Return the (X, Y) coordinate for the center point of the cell that contains the specified text.  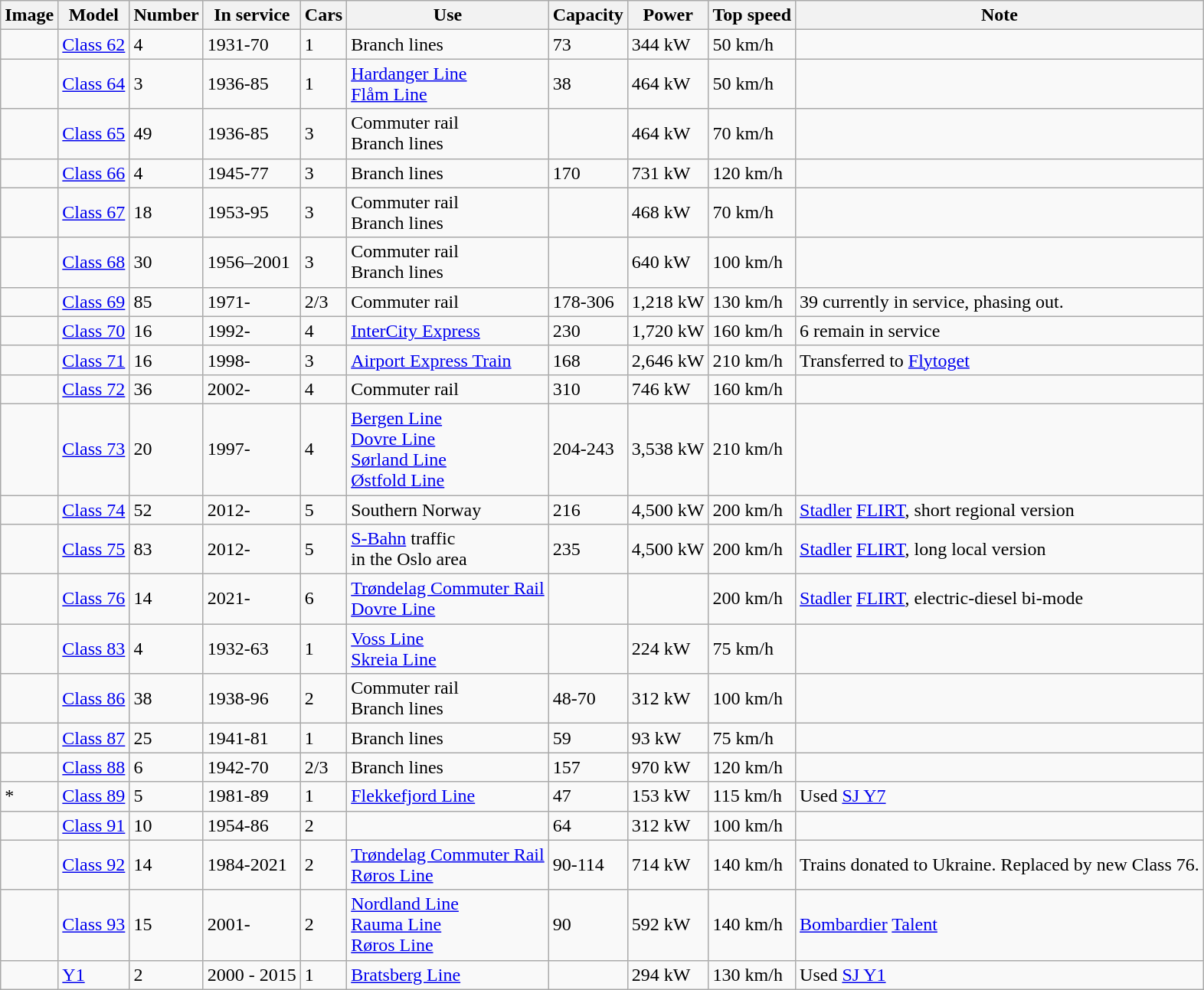
59 (588, 738)
224 kW (668, 649)
Image (29, 15)
In service (251, 15)
30 (166, 262)
64 (588, 825)
310 (588, 389)
Transferred to Flytoget (1000, 360)
1953-95 (251, 213)
73 (588, 44)
746 kW (668, 389)
2002- (251, 389)
Class 76 (93, 599)
1,218 kW (668, 302)
2000 - 2015 (251, 975)
Class 68 (93, 262)
36 (166, 389)
216 (588, 509)
39 currently in service, phasing out. (1000, 302)
1941-81 (251, 738)
90-114 (588, 865)
93 kW (668, 738)
Class 93 (93, 925)
Class 75 (93, 550)
178-306 (588, 302)
18 (166, 213)
Y1 (93, 975)
Note (1000, 15)
Southern Norway (448, 509)
Class 70 (93, 331)
235 (588, 550)
48-70 (588, 698)
Voss LineSkreia Line (448, 649)
10 (166, 825)
230 (588, 331)
Class 74 (93, 509)
294 kW (668, 975)
Stadler FLIRT, long local version (1000, 550)
Bergen LineDovre LineSørland LineØstfold Line (448, 449)
90 (588, 925)
InterCity Express (448, 331)
1945-77 (251, 173)
1997- (251, 449)
Nordland LineRauma LineRøros Line (448, 925)
714 kW (668, 865)
Class 73 (93, 449)
* (29, 796)
Stadler FLIRT, electric-diesel bi-mode (1000, 599)
2,646 kW (668, 360)
592 kW (668, 925)
Top speed (752, 15)
970 kW (668, 767)
Trøndelag Commuter RailRøros Line (448, 865)
Bratsberg Line (448, 975)
Class 66 (93, 173)
731 kW (668, 173)
Cars (323, 15)
Power (668, 15)
Airport Express Train (448, 360)
Use (448, 15)
Class 89 (93, 796)
25 (166, 738)
Class 87 (93, 738)
Trøndelag Commuter RailDovre Line (448, 599)
Class 65 (93, 133)
2001- (251, 925)
Stadler FLIRT, short regional version (1000, 509)
1,720 kW (668, 331)
Class 71 (93, 360)
Class 72 (93, 389)
52 (166, 509)
1971- (251, 302)
Trains donated to Ukraine. Replaced by new Class 76. (1000, 865)
168 (588, 360)
153 kW (668, 796)
Class 88 (93, 767)
49 (166, 133)
Class 91 (93, 825)
Used SJ Y1 (1000, 975)
2021- (251, 599)
Flekkefjord Line (448, 796)
Class 92 (93, 865)
6 remain in service (1000, 331)
Bombardier Talent (1000, 925)
170 (588, 173)
640 kW (668, 262)
1932-63 (251, 649)
Used SJ Y7 (1000, 796)
344 kW (668, 44)
Hardanger LineFlåm Line (448, 84)
Class 62 (93, 44)
157 (588, 767)
1954-86 (251, 825)
3,538 kW (668, 449)
Class 83 (93, 649)
1931-70 (251, 44)
Model (93, 15)
468 kW (668, 213)
S-Bahn trafficin the Oslo area (448, 550)
47 (588, 796)
85 (166, 302)
1942-70 (251, 767)
20 (166, 449)
204-243 (588, 449)
Class 64 (93, 84)
1992- (251, 331)
1938-96 (251, 698)
15 (166, 925)
Capacity (588, 15)
Number (166, 15)
Class 86 (93, 698)
1998- (251, 360)
1984-2021 (251, 865)
1981-89 (251, 796)
Class 67 (93, 213)
Class 69 (93, 302)
83 (166, 550)
1956–2001 (251, 262)
115 km/h (752, 796)
